Pinpoint the cell where the given text exists, returning its [X, Y] midpoint coordinate. 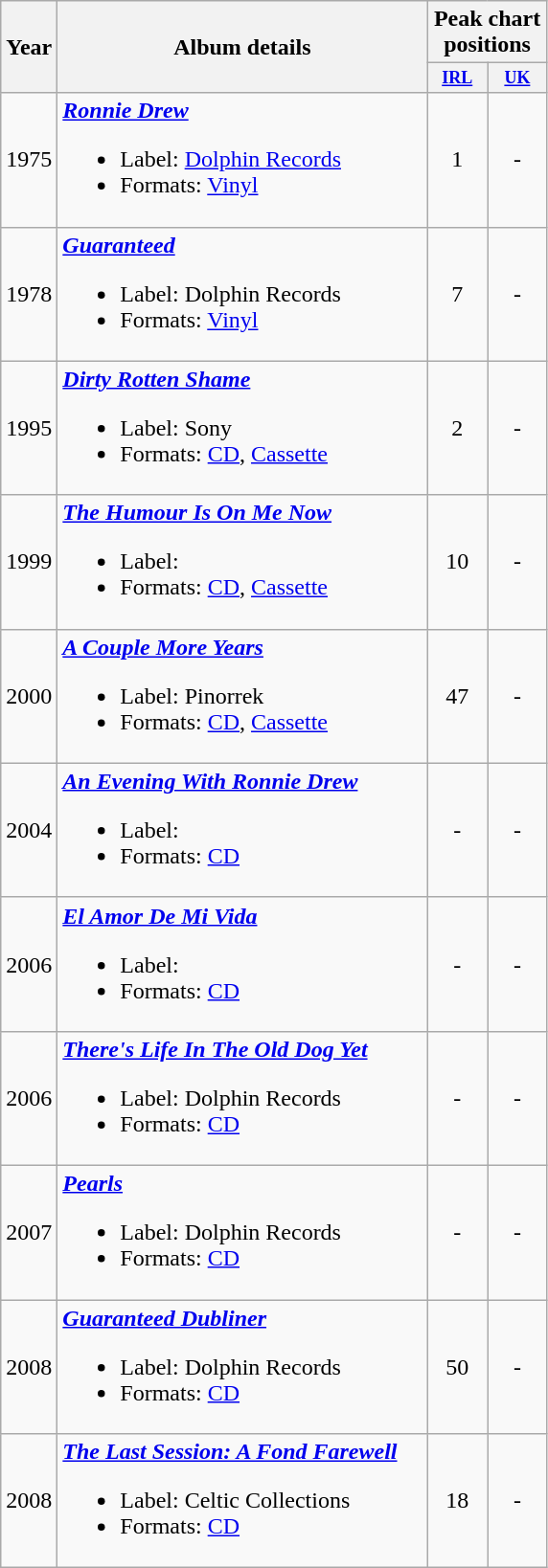
18 [458, 1501]
Album details [242, 47]
Year [29, 47]
1 [458, 160]
2004 [29, 830]
There's Life In The Old Dog YetLabel: Dolphin RecordsFormats: CD [242, 1098]
An Evening With Ronnie DrewLabel:Formats: CD [242, 830]
1999 [29, 562]
The Last Session: A Fond FarewellLabel: Celtic CollectionsFormats: CD [242, 1501]
The Humour Is On Me NowLabel:Formats: CD, Cassette [242, 562]
Peak chart positions [487, 33]
7 [458, 294]
IRL [458, 78]
PearlsLabel: Dolphin RecordsFormats: CD [242, 1232]
2000 [29, 696]
Dirty Rotten ShameLabel: SonyFormats: CD, Cassette [242, 428]
47 [458, 696]
Guaranteed DublinerLabel: Dolphin RecordsFormats: CD [242, 1367]
1978 [29, 294]
Ronnie DrewLabel: Dolphin RecordsFormats: Vinyl [242, 160]
10 [458, 562]
1995 [29, 428]
50 [458, 1367]
UK [517, 78]
2 [458, 428]
A Couple More YearsLabel: PinorrekFormats: CD, Cassette [242, 696]
GuaranteedLabel: Dolphin RecordsFormats: Vinyl [242, 294]
2007 [29, 1232]
El Amor De Mi VidaLabel:Formats: CD [242, 964]
1975 [29, 160]
